Capture the cell that displays the provided text and extract its (X, Y) central coordinate. 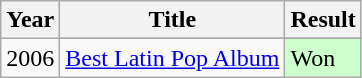
Won (323, 58)
Result (323, 20)
Year (30, 20)
Title (172, 20)
Best Latin Pop Album (172, 58)
2006 (30, 58)
